Provide the (X, Y) coordinate of the cell's center where the given text is located.  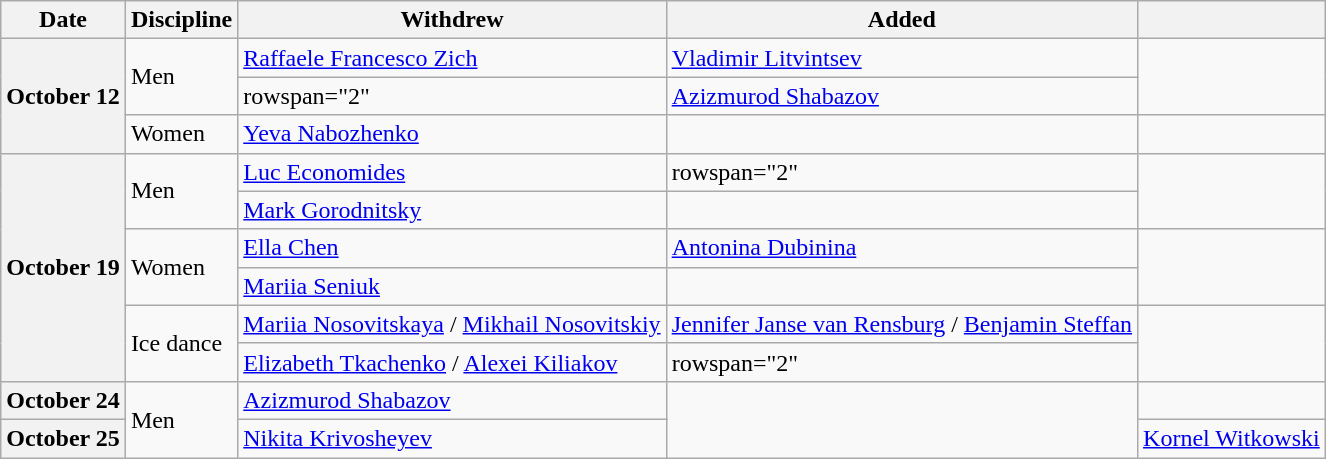
Nikita Krivosheyev (452, 438)
Withdrew (452, 20)
Jennifer Janse van Rensburg / Benjamin Steffan (902, 324)
October 12 (64, 96)
October 25 (64, 438)
October 24 (64, 400)
Raffaele Francesco Zich (452, 58)
Antonina Dubinina (902, 248)
Discipline (181, 20)
Luc Economides (452, 172)
Mariia Seniuk (452, 286)
Kornel Witkowski (1232, 438)
Mark Gorodnitsky (452, 210)
Mariia Nosovitskaya / Mikhail Nosovitskiy (452, 324)
Ice dance (181, 343)
Yeva Nabozhenko (452, 134)
Elizabeth Tkachenko / Alexei Kiliakov (452, 362)
October 19 (64, 267)
Added (902, 20)
Date (64, 20)
Vladimir Litvintsev (902, 58)
Ella Chen (452, 248)
